Find where the given text appears and provide that cell's center as [x, y] coordinate. 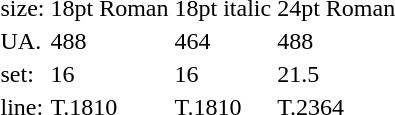
488 [110, 41]
464 [223, 41]
